For the text-containing cell, return its midpoint in (x, y) coordinate format. 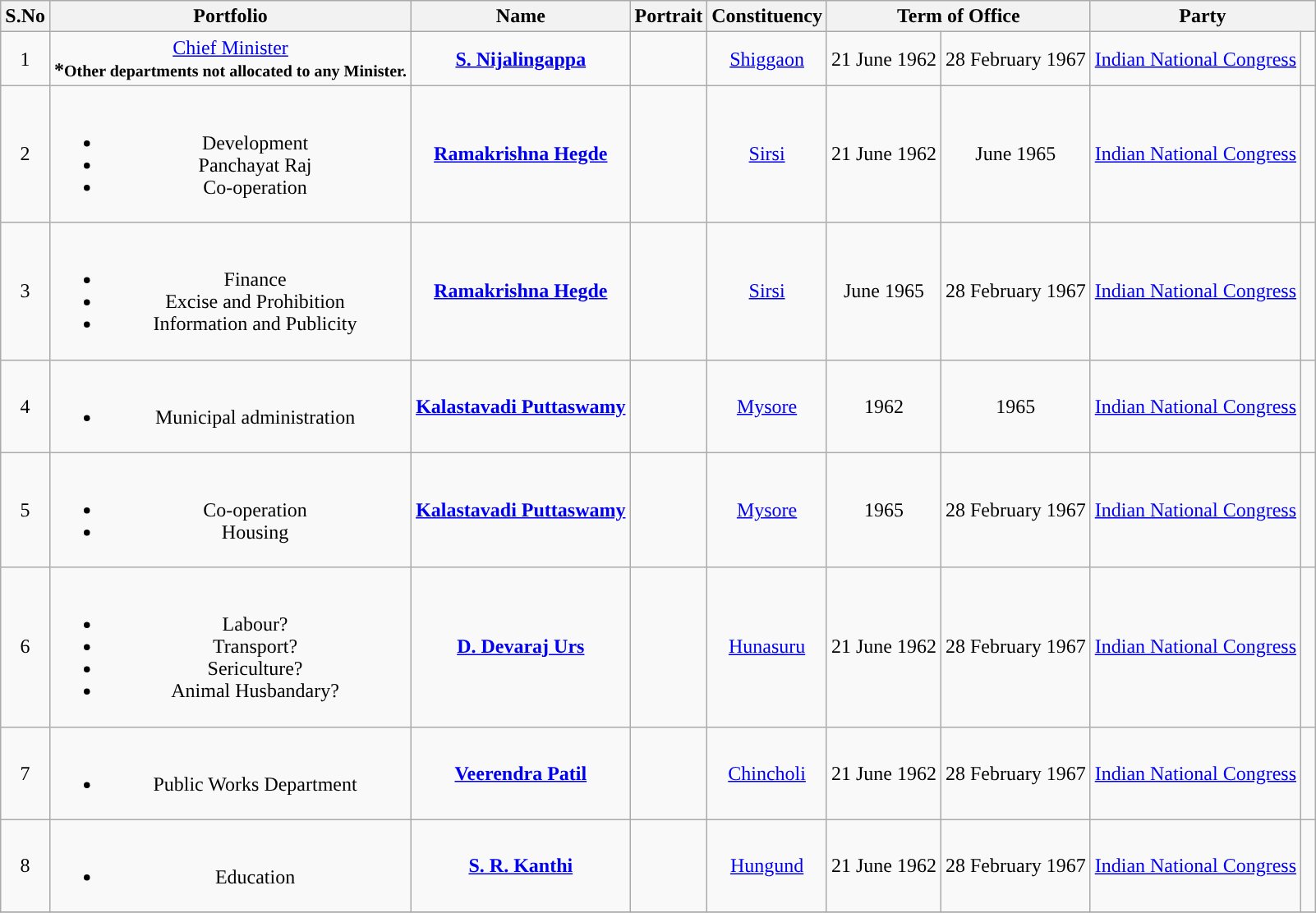
D. Devaraj Urs (521, 647)
3 (25, 291)
S.No (25, 16)
1962 (884, 406)
Hunasuru (767, 647)
Party (1203, 16)
8 (25, 865)
Chincholi (767, 773)
Education (230, 865)
Chief Minister*Other departments not allocated to any Minister. (230, 59)
5 (25, 510)
Co-operationHousing (230, 510)
4 (25, 406)
Portfolio (230, 16)
S. R. Kanthi (521, 865)
2 (25, 154)
Municipal administration (230, 406)
1 (25, 59)
6 (25, 647)
7 (25, 773)
Constituency (767, 16)
Shiggaon (767, 59)
Name (521, 16)
S. Nijalingappa (521, 59)
Hungund (767, 865)
Veerendra Patil (521, 773)
Term of Office (958, 16)
Portrait (669, 16)
Labour?Transport?Sericulture?Animal Husbandary? (230, 647)
DevelopmentPanchayat RajCo-operation (230, 154)
FinanceExcise and ProhibitionInformation and Publicity (230, 291)
Public Works Department (230, 773)
